Output the (x, y) coordinate of the center of the cell containing the given text.  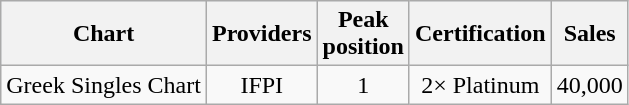
40,000 (590, 85)
IFPI (262, 85)
1 (363, 85)
2× Platinum (480, 85)
Greek Singles Chart (104, 85)
Providers (262, 34)
Sales (590, 34)
Chart (104, 34)
Certification (480, 34)
Peak position (363, 34)
